Extract the (x, y) coordinate from the center of the cell holding the provided text.  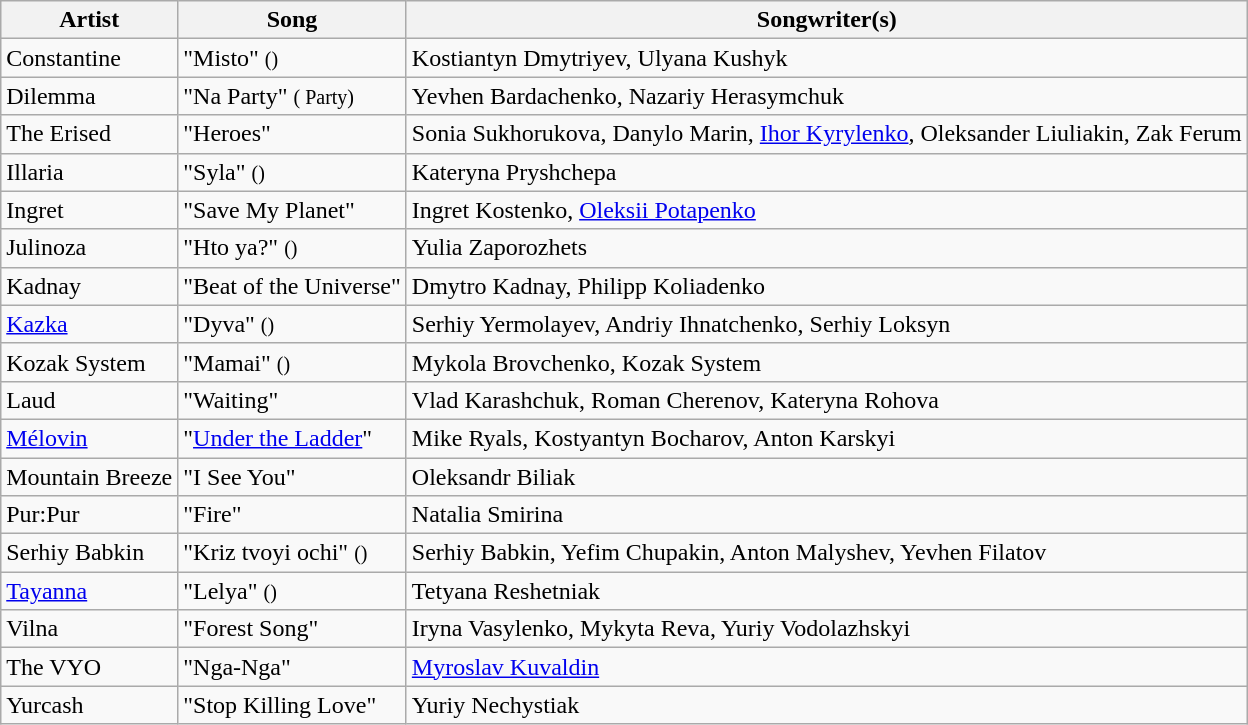
Mike Ryals, Kostyantyn Bocharov, Anton Karskyi (826, 438)
Yevhen Bardachenko, Nazariy Herasymchuk (826, 96)
"I See You" (292, 477)
"Under the Ladder" (292, 438)
Dilemma (90, 96)
Yuriy Nechystiak (826, 705)
"Nga-Nga" (292, 667)
Constantine (90, 58)
Iryna Vasylenko, Mykyta Reva, Yuriy Vodolazhskyi (826, 629)
"Na Party" ( Party) (292, 96)
Ingret (90, 210)
Laud (90, 400)
"Misto" () (292, 58)
Mountain Breeze (90, 477)
"Waiting" (292, 400)
"Hto ya?" () (292, 248)
Tayanna (90, 591)
"Lelya" () (292, 591)
Vlad Karashchuk, Roman Cherenov, Kateryna Rohova (826, 400)
Mykola Brovchenko, Kozak System (826, 362)
"Stop Killing Love" (292, 705)
The Erised (90, 134)
Sonia Sukhorukova, Danylo Marin, Ihor Kyrylenko, Oleksander Liuliakin, Zak Ferum (826, 134)
Pur:Pur (90, 515)
Illaria (90, 172)
Natalia Smirina (826, 515)
Yulia Zaporozhets (826, 248)
Serhiy Babkin (90, 553)
Kazka (90, 324)
"Dyva" () (292, 324)
Songwriter(s) (826, 20)
Dmytro Kadnay, Philipp Koliadenko (826, 286)
The VYO (90, 667)
Song (292, 20)
Serhiy Babkin, Yefim Chupakin, Anton Malyshev, Yevhen Filatov (826, 553)
Yurcash (90, 705)
Mélovin (90, 438)
"Save My Planet" (292, 210)
Kostiantyn Dmytriyev, Ulyana Kushyk (826, 58)
"Kriz tvoyi ochi" () (292, 553)
Vilna (90, 629)
"Forest Song" (292, 629)
Julinoza (90, 248)
Oleksandr Biliak (826, 477)
Ingret Kostenko, Oleksii Potapenko (826, 210)
Kateryna Pryshchepa (826, 172)
"Beat of the Universe" (292, 286)
Kozak System (90, 362)
Myroslav Kuvaldin (826, 667)
"Syla" () (292, 172)
"Mamai" () (292, 362)
Tetyana Reshetniak (826, 591)
"Heroes" (292, 134)
Artist (90, 20)
"Fire" (292, 515)
Kadnay (90, 286)
Serhiy Yermolayev, Andriy Ihnatchenko, Serhiy Loksyn (826, 324)
